Search for the cell housing the specified text and yield its (x, y) center coordinate. 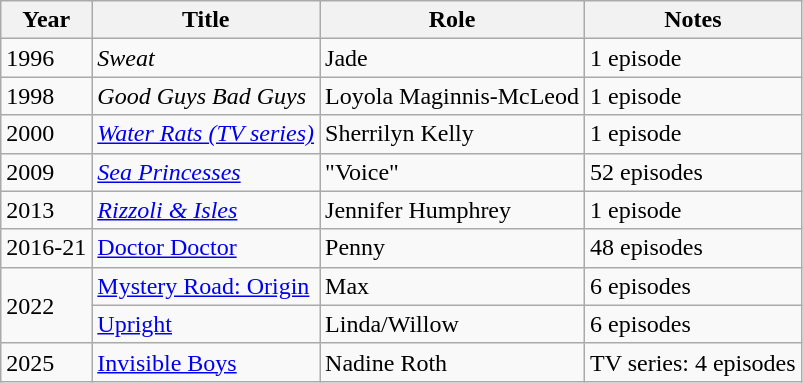
Jennifer Humphrey (452, 210)
2000 (46, 134)
2013 (46, 210)
52 episodes (694, 172)
2009 (46, 172)
2016-21 (46, 248)
Doctor Doctor (206, 248)
Year (46, 20)
Rizzoli & Isles (206, 210)
Nadine Roth (452, 362)
Linda/Willow (452, 324)
Role (452, 20)
Good Guys Bad Guys (206, 96)
Penny (452, 248)
2025 (46, 362)
Jade (452, 58)
1998 (46, 96)
Max (452, 286)
Upright (206, 324)
Sherrilyn Kelly (452, 134)
"Voice" (452, 172)
Mystery Road: Origin (206, 286)
TV series: 4 episodes (694, 362)
2022 (46, 305)
Notes (694, 20)
Sweat (206, 58)
Invisible Boys (206, 362)
1996 (46, 58)
Water Rats (TV series) (206, 134)
Sea Princesses (206, 172)
Loyola Maginnis-McLeod (452, 96)
Title (206, 20)
48 episodes (694, 248)
